Extract the [X, Y] coordinate from the center of the cell holding the provided text.  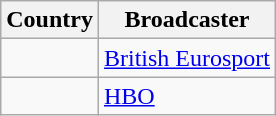
HBO [186, 96]
British Eurosport [186, 58]
Broadcaster [186, 20]
Country [50, 20]
